Find where the given text appears and provide that cell's center as (X, Y) coordinate. 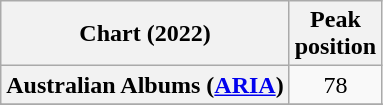
Australian Albums (ARIA) (145, 85)
78 (335, 85)
Chart (2022) (145, 34)
Peakposition (335, 34)
